Locate the cell with the specified text and output its (x, y) center coordinate. 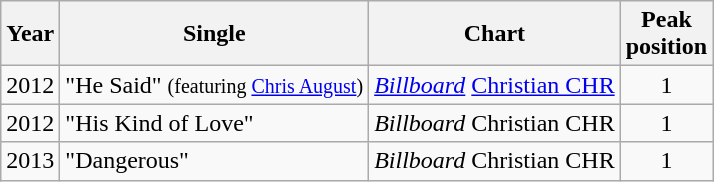
Chart (495, 34)
Single (214, 34)
2013 (30, 161)
Year (30, 34)
Peakposition (666, 34)
"Dangerous" (214, 161)
"His Kind of Love" (214, 123)
"He Said" (featuring Chris August) (214, 85)
